Find where the given text appears and provide that cell's center as (X, Y) coordinate. 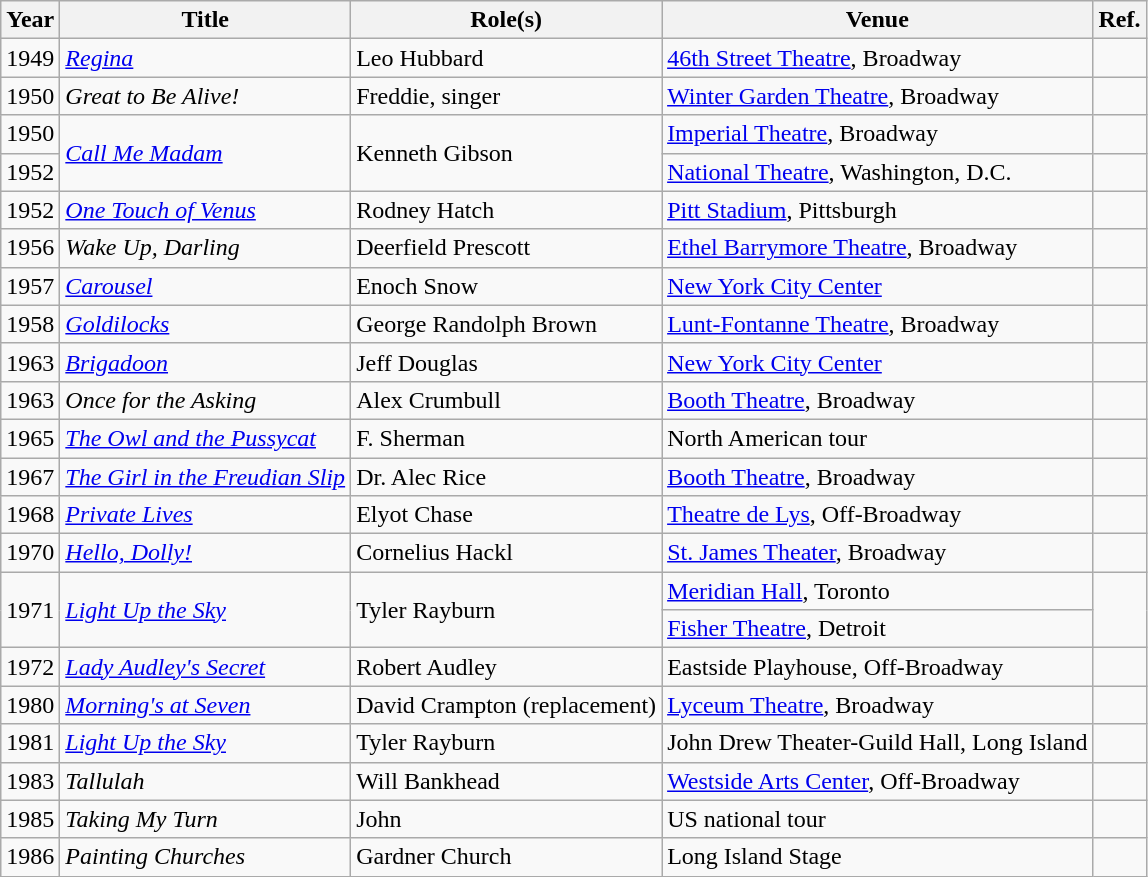
Year (30, 20)
The Owl and the Pussycat (206, 438)
Long Island Stage (878, 857)
John Drew Theater-Guild Hall, Long Island (878, 743)
Taking My Turn (206, 819)
Call Me Madam (206, 153)
1970 (30, 553)
Eastside Playhouse, Off-Broadway (878, 667)
Lady Audley's Secret (206, 667)
Regina (206, 58)
Tallulah (206, 781)
Meridian Hall, Toronto (878, 591)
1985 (30, 819)
Deerfield Prescott (506, 248)
1967 (30, 477)
North American tour (878, 438)
46th Street Theatre, Broadway (878, 58)
St. James Theater, Broadway (878, 553)
1957 (30, 286)
Gardner Church (506, 857)
Great to Be Alive! (206, 96)
Pitt Stadium, Pittsburgh (878, 210)
US national tour (878, 819)
Jeff Douglas (506, 362)
1983 (30, 781)
Role(s) (506, 20)
Once for the Asking (206, 400)
1971 (30, 610)
Private Lives (206, 515)
Cornelius Hackl (506, 553)
Lyceum Theatre, Broadway (878, 705)
Elyot Chase (506, 515)
Freddie, singer (506, 96)
1956 (30, 248)
Dr. Alec Rice (506, 477)
The Girl in the Freudian Slip (206, 477)
Enoch Snow (506, 286)
1981 (30, 743)
Alex Crumbull (506, 400)
1949 (30, 58)
John (506, 819)
Carousel (206, 286)
1965 (30, 438)
Ref. (1120, 20)
Wake Up, Darling (206, 248)
Lunt-Fontanne Theatre, Broadway (878, 324)
Goldilocks (206, 324)
Venue (878, 20)
Will Bankhead (506, 781)
1972 (30, 667)
Winter Garden Theatre, Broadway (878, 96)
F. Sherman (506, 438)
Kenneth Gibson (506, 153)
Brigadoon (206, 362)
Title (206, 20)
1980 (30, 705)
Rodney Hatch (506, 210)
1968 (30, 515)
David Crampton (replacement) (506, 705)
Theatre de Lys, Off-Broadway (878, 515)
Westside Arts Center, Off-Broadway (878, 781)
One Touch of Venus (206, 210)
Painting Churches (206, 857)
Leo Hubbard (506, 58)
1958 (30, 324)
Fisher Theatre, Detroit (878, 629)
National Theatre, Washington, D.C. (878, 172)
Imperial Theatre, Broadway (878, 134)
1986 (30, 857)
George Randolph Brown (506, 324)
Robert Audley (506, 667)
Morning's at Seven (206, 705)
Hello, Dolly! (206, 553)
Ethel Barrymore Theatre, Broadway (878, 248)
